Scan for the cell matching the given text and deliver its [x, y] coordinate at center. 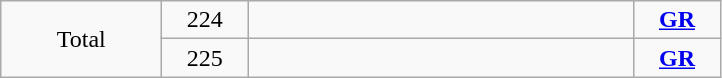
Total [82, 39]
224 [205, 20]
225 [205, 58]
